Find where the given text appears and provide that cell's center as (X, Y) coordinate. 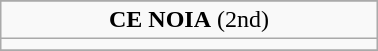
CE NOIA (2nd) (189, 20)
